Provide the (X, Y) coordinate of the cell's center where the given text is located.  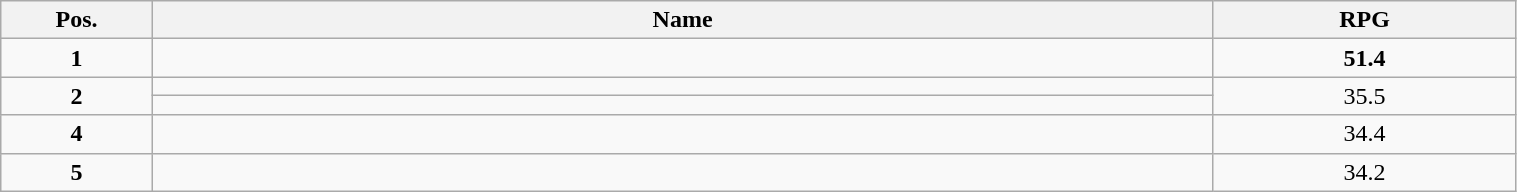
1 (77, 58)
34.4 (1364, 134)
Pos. (77, 20)
35.5 (1364, 96)
4 (77, 134)
5 (77, 172)
RPG (1364, 20)
34.2 (1364, 172)
Name (682, 20)
2 (77, 96)
51.4 (1364, 58)
